Return [X, Y] of the center of cell containing provided text 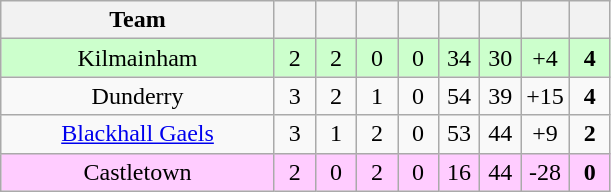
Kilmainham [138, 58]
+4 [546, 58]
Castletown [138, 172]
+9 [546, 134]
39 [500, 96]
Dunderry [138, 96]
34 [460, 58]
Team [138, 20]
Blackhall Gaels [138, 134]
16 [460, 172]
54 [460, 96]
+15 [546, 96]
53 [460, 134]
30 [500, 58]
-28 [546, 172]
